Pinpoint the cell where the given text exists, returning its [x, y] midpoint coordinate. 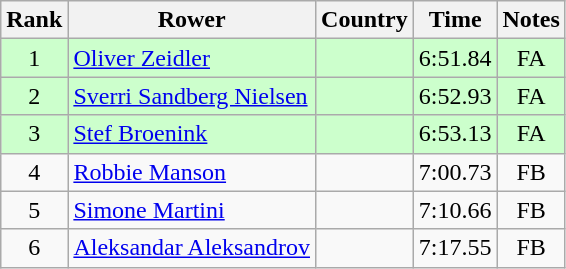
6:53.13 [455, 134]
6:52.93 [455, 96]
1 [34, 58]
Simone Martini [192, 210]
Rower [192, 20]
Country [365, 20]
Sverri Sandberg Nielsen [192, 96]
2 [34, 96]
7:10.66 [455, 210]
Time [455, 20]
3 [34, 134]
4 [34, 172]
Notes [531, 20]
Rank [34, 20]
Oliver Zeidler [192, 58]
7:00.73 [455, 172]
Robbie Manson [192, 172]
7:17.55 [455, 248]
Aleksandar Aleksandrov [192, 248]
Stef Broenink [192, 134]
5 [34, 210]
6 [34, 248]
6:51.84 [455, 58]
